Extract the [x, y] coordinate from the center of the cell holding the provided text.  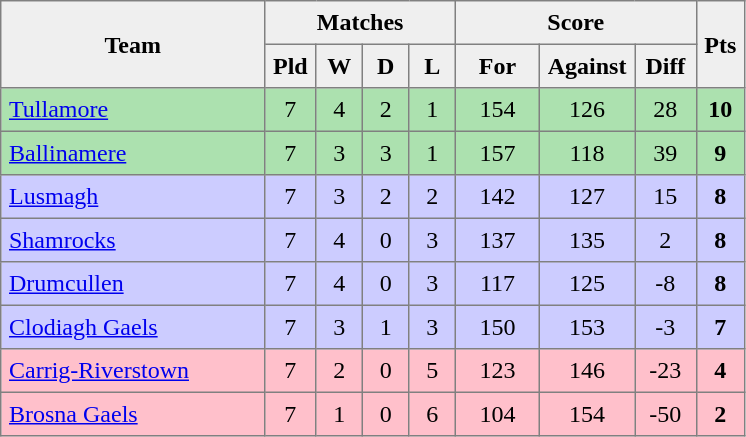
Shamrocks [133, 240]
L [432, 66]
117 [497, 284]
Team [133, 44]
123 [497, 371]
10 [720, 110]
153 [586, 327]
-50 [666, 414]
127 [586, 197]
146 [586, 371]
142 [497, 197]
-8 [666, 284]
Drumcullen [133, 284]
D [385, 66]
15 [666, 197]
39 [666, 153]
Diff [666, 66]
135 [586, 240]
Score [576, 23]
150 [497, 327]
125 [586, 284]
118 [586, 153]
126 [586, 110]
-23 [666, 371]
Pts [720, 44]
5 [432, 371]
For [497, 66]
Lusmagh [133, 197]
W [339, 66]
157 [497, 153]
104 [497, 414]
-3 [666, 327]
28 [666, 110]
Ballinamere [133, 153]
Clodiagh Gaels [133, 327]
137 [497, 240]
9 [720, 153]
Matches [360, 23]
Carrig-Riverstown [133, 371]
Against [586, 66]
Tullamore [133, 110]
Pld [290, 66]
6 [432, 414]
Brosna Gaels [133, 414]
